Output the (x, y) coordinate of the center of the cell containing the given text.  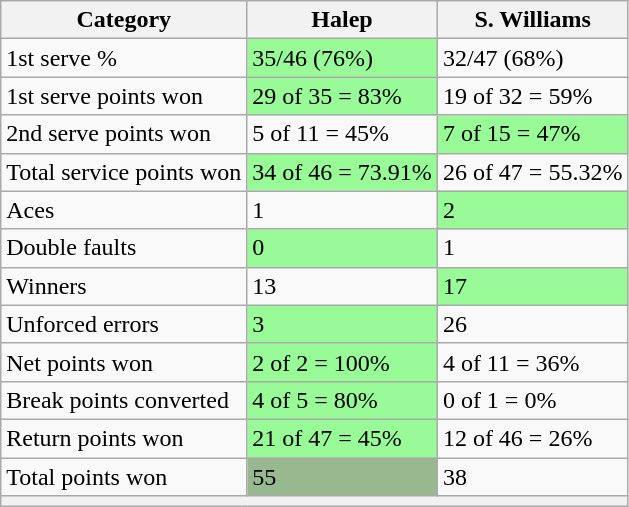
Total service points won (124, 172)
4 of 11 = 36% (532, 362)
13 (342, 286)
Halep (342, 20)
17 (532, 286)
0 (342, 248)
Double faults (124, 248)
12 of 46 = 26% (532, 438)
5 of 11 = 45% (342, 134)
2 (532, 210)
26 of 47 = 55.32% (532, 172)
Break points converted (124, 400)
Return points won (124, 438)
Aces (124, 210)
21 of 47 = 45% (342, 438)
7 of 15 = 47% (532, 134)
Net points won (124, 362)
1st serve % (124, 58)
3 (342, 324)
34 of 46 = 73.91% (342, 172)
S. Williams (532, 20)
26 (532, 324)
32/47 (68%) (532, 58)
2 of 2 = 100% (342, 362)
4 of 5 = 80% (342, 400)
1st serve points won (124, 96)
55 (342, 477)
0 of 1 = 0% (532, 400)
29 of 35 = 83% (342, 96)
Total points won (124, 477)
2nd serve points won (124, 134)
Category (124, 20)
35/46 (76%) (342, 58)
Unforced errors (124, 324)
38 (532, 477)
19 of 32 = 59% (532, 96)
Winners (124, 286)
